For the text-containing cell, return its midpoint in (X, Y) coordinate format. 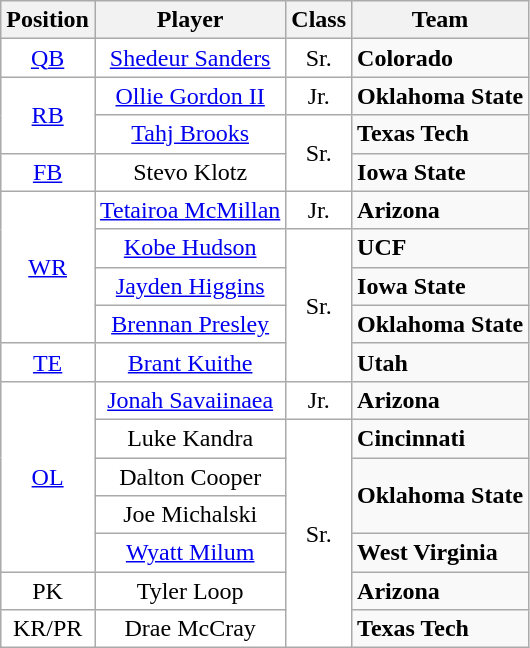
WR (48, 267)
PK (48, 591)
Wyatt Milum (190, 553)
FB (48, 172)
Shedeur Sanders (190, 58)
OL (48, 476)
Ollie Gordon II (190, 96)
Position (48, 20)
Jonah Savaiinaea (190, 400)
Drae McCray (190, 629)
TE (48, 362)
Tahj Brooks (190, 134)
Brant Kuithe (190, 362)
Joe Michalski (190, 515)
Utah (440, 362)
Cincinnati (440, 438)
Player (190, 20)
Colorado (440, 58)
Kobe Hudson (190, 248)
Brennan Presley (190, 324)
Team (440, 20)
Stevo Klotz (190, 172)
QB (48, 58)
RB (48, 115)
Tetairoa McMillan (190, 210)
Jayden Higgins (190, 286)
UCF (440, 248)
KR/PR (48, 629)
Class (319, 20)
West Virginia (440, 553)
Tyler Loop (190, 591)
Luke Kandra (190, 438)
Dalton Cooper (190, 477)
